Scan for the cell matching the given text and deliver its [x, y] coordinate at center. 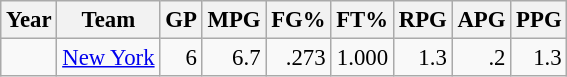
MPG [234, 20]
1.000 [362, 58]
New York [108, 58]
.2 [482, 58]
APG [482, 20]
GP [181, 20]
RPG [422, 20]
Year [29, 20]
FT% [362, 20]
FG% [298, 20]
6 [181, 58]
Team [108, 20]
PPG [539, 20]
.273 [298, 58]
6.7 [234, 58]
